Scan for the cell matching the given text and deliver its (x, y) coordinate at center. 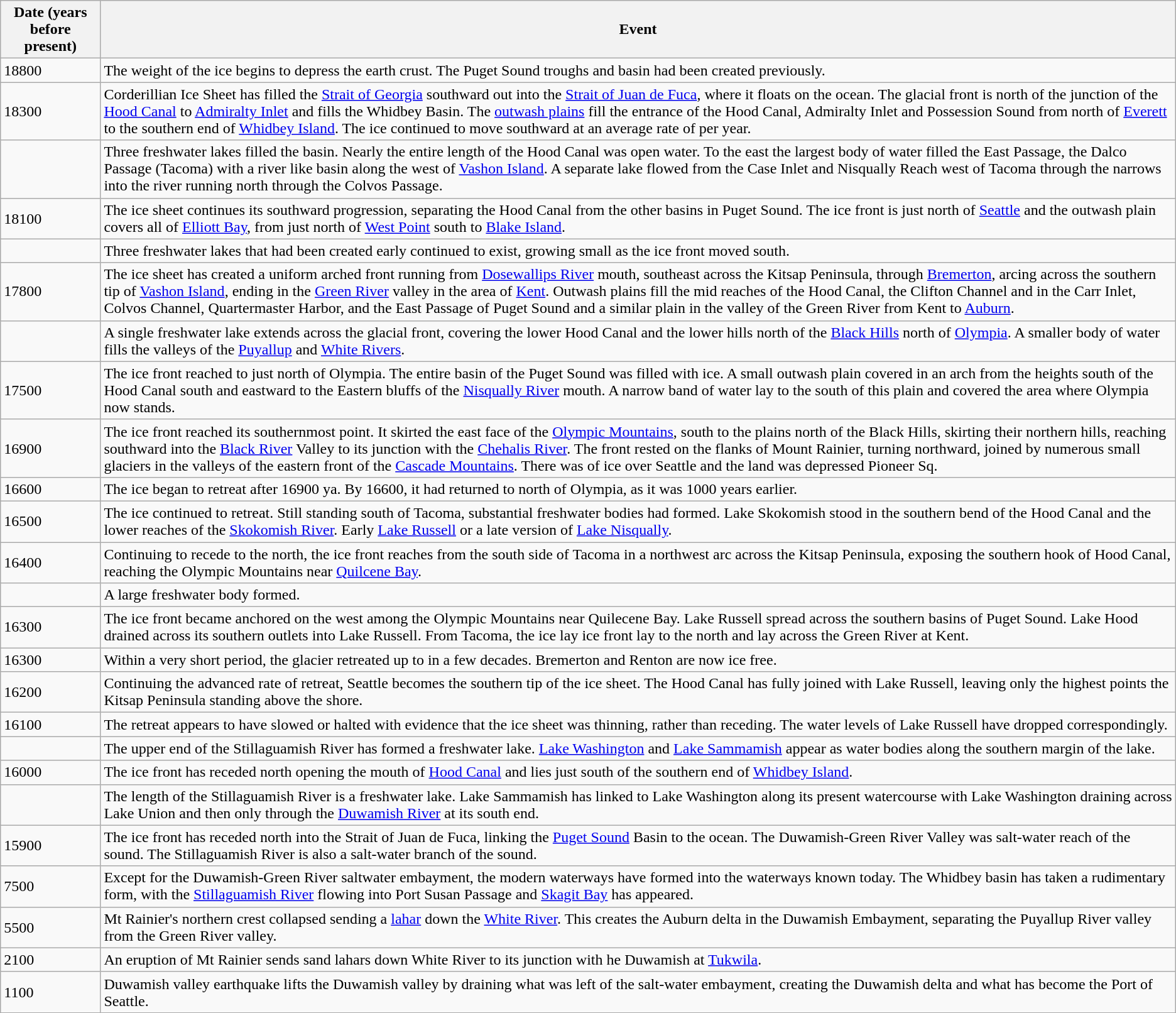
18300 (50, 111)
The ice began to retreat after 16900 ya. By 16600, it had returned to north of Olympia, as it was 1000 years earlier. (638, 489)
16400 (50, 562)
16500 (50, 522)
18100 (50, 219)
Three freshwater lakes that had been created early continued to exist, growing small as the ice front moved south. (638, 251)
2100 (50, 960)
16100 (50, 725)
Within a very short period, the glacier retreated up to in a few decades. Bremerton and Renton are now ice free. (638, 660)
The weight of the ice begins to depress the earth crust. The Puget Sound troughs and basin had been created previously. (638, 70)
16000 (50, 772)
Event (638, 30)
16600 (50, 489)
17500 (50, 390)
16200 (50, 693)
15900 (50, 846)
The ice front has receded north opening the mouth of Hood Canal and lies just south of the southern end of Whidbey Island. (638, 772)
A large freshwater body formed. (638, 595)
Date (years before present) (50, 30)
1100 (50, 992)
17800 (50, 292)
16900 (50, 448)
7500 (50, 886)
An eruption of Mt Rainier sends sand lahars down White River to its junction with he Duwamish at Tukwila. (638, 960)
5500 (50, 928)
18800 (50, 70)
